Detect which cell encompasses the target text, then output its [x, y] center coordinate. 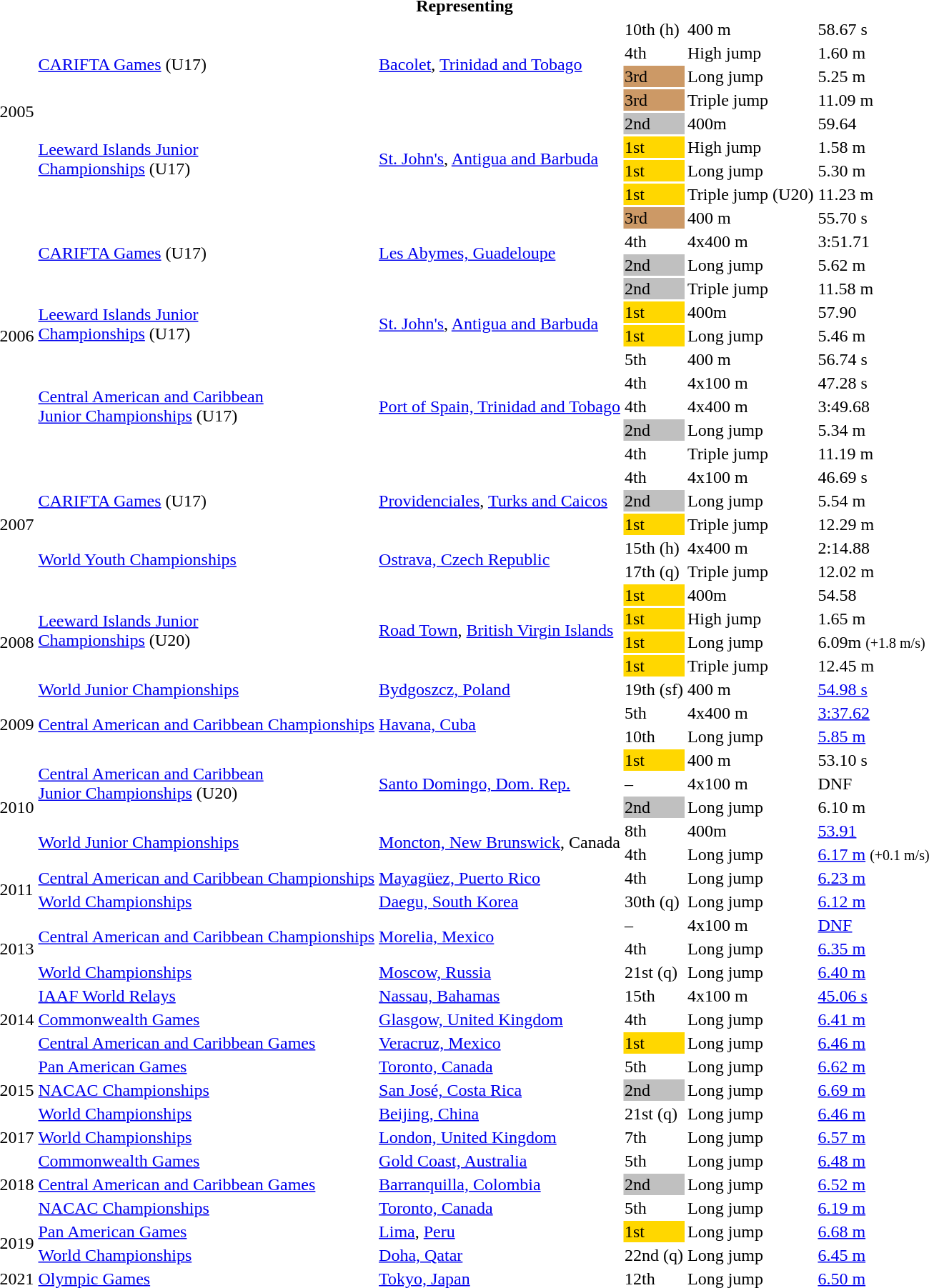
15th [653, 996]
San José, Costa Rica [500, 1090]
Lima, Peru [500, 1232]
17th (q) [653, 571]
Santo Domingo, Dom. Rep. [500, 784]
World Youth Championships [207, 560]
15th (h) [653, 548]
Morelia, Mexico [500, 937]
Ostrava, Czech Republic [500, 560]
Road Town, British Virgin Islands [500, 630]
Doha, Qatar [500, 1255]
Glasgow, United Kingdom [500, 1019]
Triple jump (U20) [750, 194]
IAAF World Relays [207, 996]
Daegu, South Korea [500, 902]
Beijing, China [500, 1114]
Central American and CaribbeanJunior Championships (U20) [207, 784]
Port of Spain, Trinidad and Tobago [500, 406]
7th [653, 1137]
22nd (q) [653, 1255]
30th (q) [653, 902]
Barranquilla, Colombia [500, 1184]
Central American and CaribbeanJunior Championships (U17) [207, 406]
Moncton, New Brunswick, Canada [500, 843]
10th (h) [653, 29]
Bydgoszcz, Poland [500, 689]
Les Abymes, Guadeloupe [500, 253]
Havana, Cuba [500, 724]
Gold Coast, Australia [500, 1161]
London, United Kingdom [500, 1137]
8th [653, 831]
Bacolet, Trinidad and Tobago [500, 64]
Moscow, Russia [500, 972]
Veracruz, Mexico [500, 1043]
Mayagüez, Puerto Rico [500, 878]
Providenciales, Turks and Caicos [500, 501]
19th (sf) [653, 689]
Nassau, Bahamas [500, 996]
Leeward Islands JuniorChampionships (U20) [207, 630]
10th [653, 737]
